Determine the (X, Y) coordinate at the center of the cell enclosing the given text.  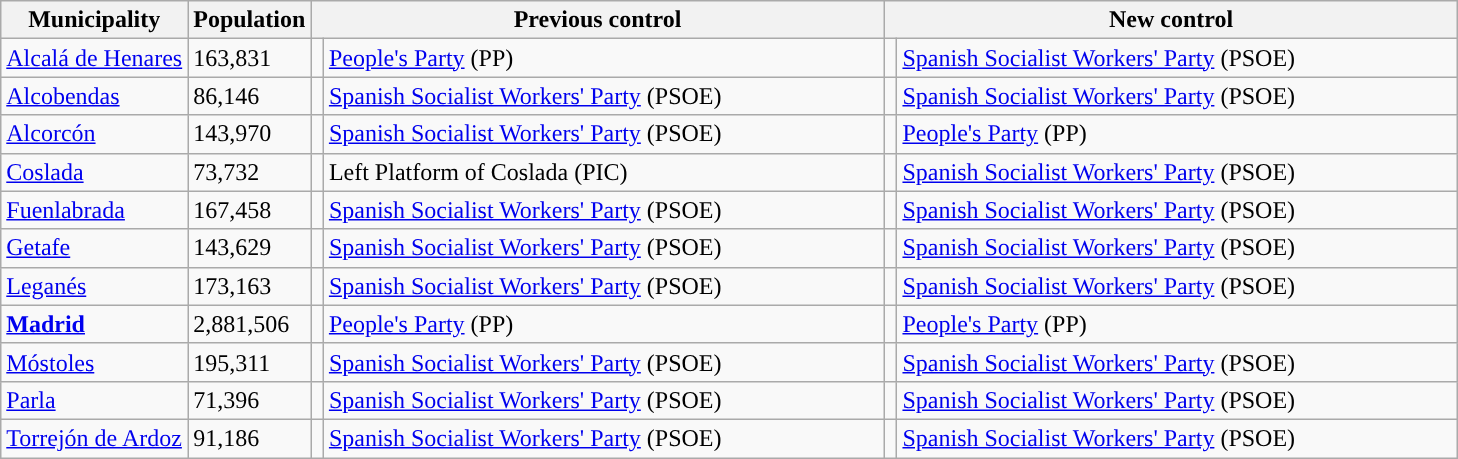
Alcorcón (94, 134)
Alcobendas (94, 96)
Móstoles (94, 362)
Left Platform of Coslada (PIC) (604, 172)
73,732 (250, 172)
173,163 (250, 286)
Coslada (94, 172)
Madrid (94, 324)
Leganés (94, 286)
71,396 (250, 400)
143,629 (250, 248)
195,311 (250, 362)
Getafe (94, 248)
New control (1171, 20)
Alcalá de Henares (94, 58)
Fuenlabrada (94, 210)
Population (250, 20)
86,146 (250, 96)
Previous control (598, 20)
Parla (94, 400)
167,458 (250, 210)
143,970 (250, 134)
Municipality (94, 20)
163,831 (250, 58)
Torrejón de Ardoz (94, 438)
91,186 (250, 438)
2,881,506 (250, 324)
